Detect which cell encompasses the target text, then output its [x, y] center coordinate. 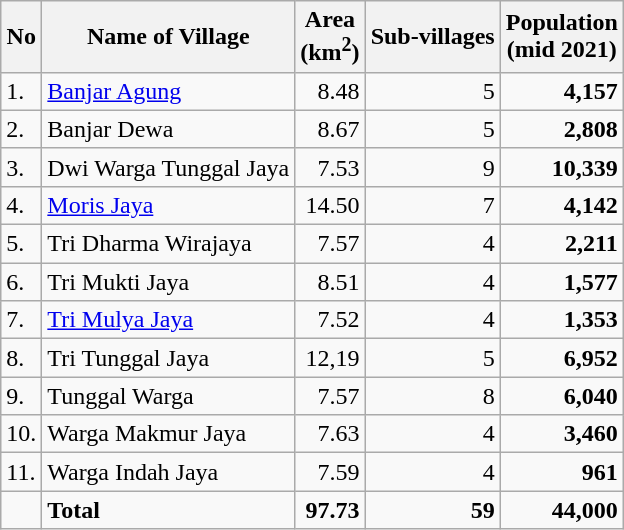
5. [22, 244]
2,211 [562, 244]
1,353 [562, 320]
1. [22, 91]
8.67 [330, 129]
10. [22, 434]
Banjar Agung [168, 91]
4,157 [562, 91]
7.63 [330, 434]
8. [22, 358]
4. [22, 205]
9. [22, 396]
3. [22, 167]
Moris Jaya [168, 205]
Tri Mukti Jaya [168, 282]
6,040 [562, 396]
Sub-villages [432, 37]
6. [22, 282]
Tri Mulya Jaya [168, 320]
44,000 [562, 510]
14.50 [330, 205]
4,142 [562, 205]
Area (km2) [330, 37]
3,460 [562, 434]
7. [22, 320]
Tri Dharma Wirajaya [168, 244]
97.73 [330, 510]
7.59 [330, 472]
Population(mid 2021) [562, 37]
9 [432, 167]
Tunggal Warga [168, 396]
1,577 [562, 282]
59 [432, 510]
11. [22, 472]
8.51 [330, 282]
2,808 [562, 129]
7 [432, 205]
Dwi Warga Tunggal Jaya [168, 167]
7.52 [330, 320]
Warga Makmur Jaya [168, 434]
10,339 [562, 167]
2. [22, 129]
Warga Indah Jaya [168, 472]
No [22, 37]
12,19 [330, 358]
Tri Tunggal Jaya [168, 358]
8.48 [330, 91]
Total [168, 510]
Banjar Dewa [168, 129]
961 [562, 472]
8 [432, 396]
7.53 [330, 167]
6,952 [562, 358]
Name of Village [168, 37]
